Output the [x, y] coordinate of the center of the cell containing the given text.  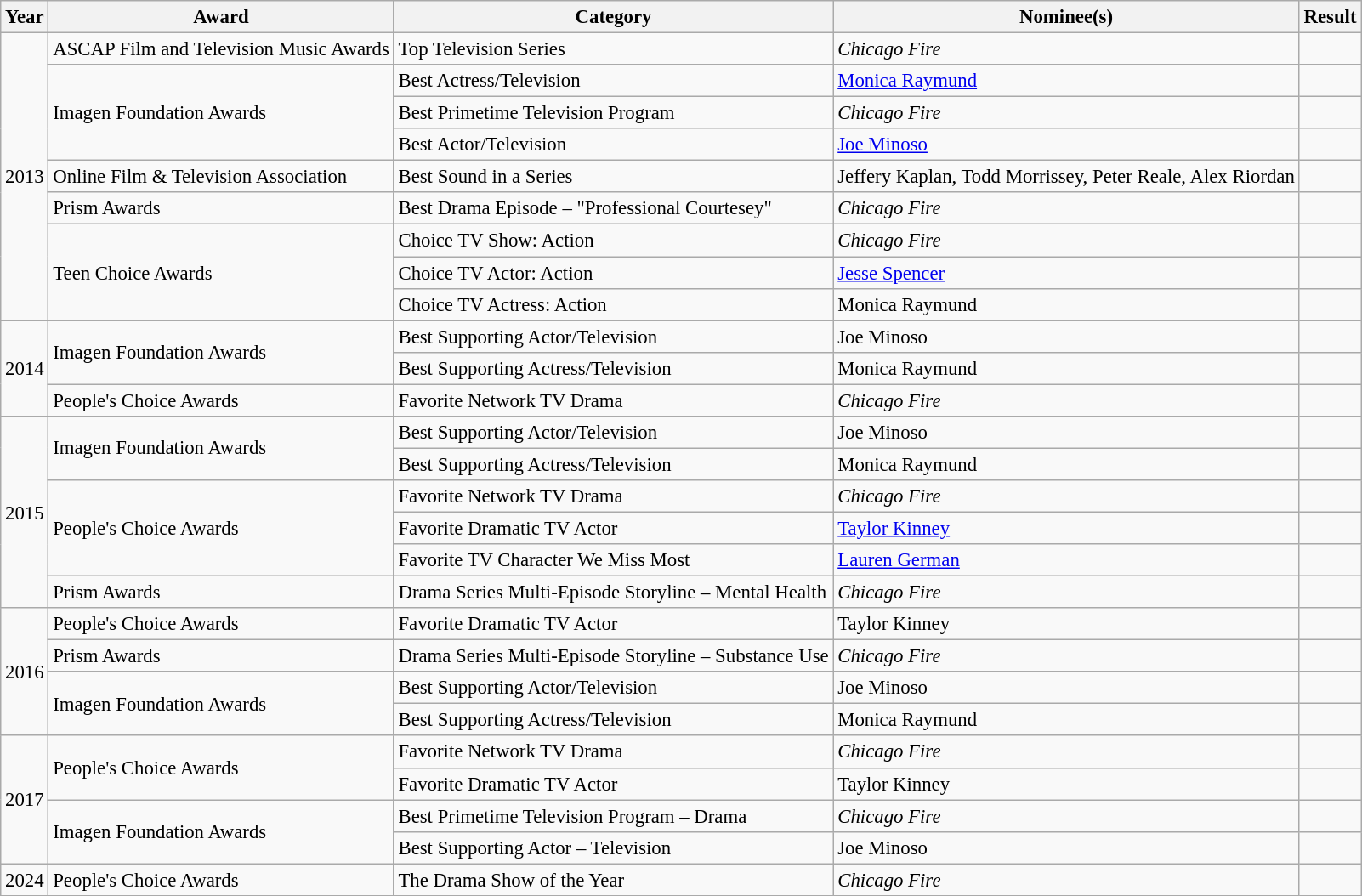
2024 [25, 880]
Best Supporting Actor – Television [614, 848]
Best Primetime Television Program [614, 113]
The Drama Show of the Year [614, 880]
Category [614, 17]
Best Actress/Television [614, 81]
Lauren German [1066, 560]
Drama Series Multi-Episode Storyline – Mental Health [614, 593]
2016 [25, 672]
Jeffery Kaplan, Todd Morrissey, Peter Reale, Alex Riordan [1066, 177]
Best Actor/Television [614, 145]
2015 [25, 513]
Best Primetime Television Program – Drama [614, 816]
Choice TV Show: Action [614, 241]
Best Drama Episode – "Professional Courtesey" [614, 208]
Top Television Series [614, 49]
2017 [25, 800]
Teen Choice Awards [221, 272]
Best Sound in a Series [614, 177]
Year [25, 17]
Result [1330, 17]
Award [221, 17]
Nominee(s) [1066, 17]
Choice TV Actress: Action [614, 304]
Favorite TV Character We Miss Most [614, 560]
2014 [25, 369]
Drama Series Multi-Episode Storyline – Substance Use [614, 656]
Online Film & Television Association [221, 177]
ASCAP Film and Television Music Awards [221, 49]
Choice TV Actor: Action [614, 273]
Jesse Spencer [1066, 273]
2013 [25, 177]
